Find where the given text appears and provide that cell's center as (x, y) coordinate. 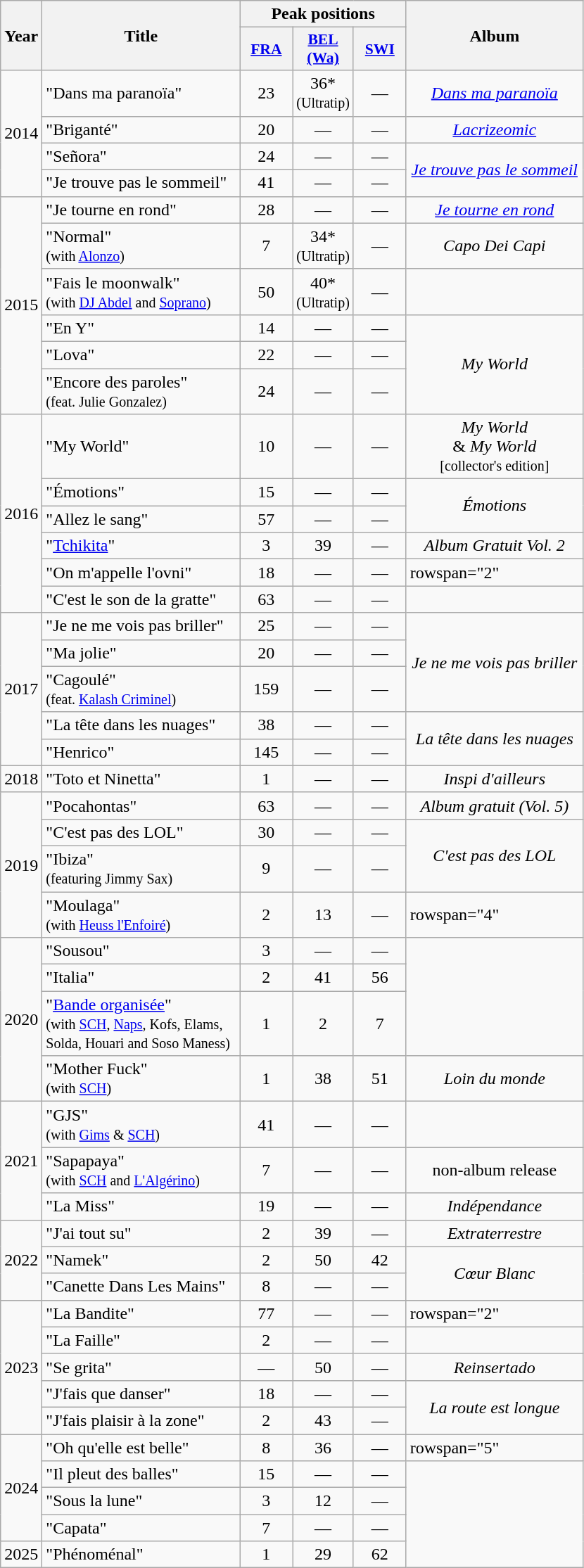
"C'est pas des LOL" (141, 832)
"Fais le moonwalk"(with DJ Abdel and Soprano) (141, 291)
"J'fais plaisir à la zone" (141, 1420)
Year (21, 35)
"C'est le son de la gratte" (141, 599)
Album Gratuit Vol. 2 (494, 546)
34*(Ultratip) (324, 246)
Je tourne en rond (494, 210)
2024 (21, 1487)
2025 (21, 1555)
Title (141, 35)
29 (324, 1555)
28 (266, 210)
57 (266, 519)
56 (380, 978)
22 (266, 355)
"GJS"(with Gims & SCH) (141, 1124)
2016 (21, 514)
"Tchikita" (141, 546)
"Émotions" (141, 492)
Cœur Blanc (494, 1273)
"Cagoulé" (feat. Kalash Criminel) (141, 689)
"Sapapaya"(with SCH and L'Algérino) (141, 1171)
SWI (380, 49)
"Moulaga"(with Heuss l'Enfoiré) (141, 914)
"Je ne me vois pas briller" (141, 626)
145 (266, 752)
"Toto et Ninetta" (141, 779)
"Mother Fuck"(with SCH) (141, 1079)
25 (266, 626)
Capo Dei Capi (494, 246)
"My World" (141, 447)
51 (380, 1079)
"Encore des paroles" (feat. Julie Gonzalez) (141, 391)
"Italia" (141, 978)
10 (266, 447)
43 (324, 1420)
rowspan="4" (494, 914)
"Briganté" (141, 129)
"Je tourne en rond" (141, 210)
BEL (Wa) (324, 49)
Lacrizeomic (494, 129)
"Pocahontas" (141, 805)
Je trouve pas le sommeil (494, 170)
"Il pleut des balles" (141, 1474)
Album (494, 35)
"En Y" (141, 328)
"La tête dans les nuages" (141, 725)
14 (266, 328)
2023 (21, 1367)
36 (324, 1447)
rowspan="5" (494, 1447)
2019 (21, 865)
Peak positions (323, 14)
2014 (21, 134)
62 (380, 1555)
La route est longue (494, 1407)
Reinsertado (494, 1367)
Album gratuit (Vol. 5) (494, 805)
42 (380, 1260)
"Señora" (141, 156)
"La Miss" (141, 1206)
159 (266, 689)
"Oh qu'elle est belle" (141, 1447)
"Sous la lune" (141, 1501)
"Ibiza"(featuring Jimmy Sax) (141, 868)
40*(Ultratip) (324, 291)
C'est pas des LOL (494, 855)
"La Faille" (141, 1340)
"Ma jolie" (141, 653)
77 (266, 1313)
"Dans ma paranoïa" (141, 93)
"On m'appelle l'ovni" (141, 573)
12 (324, 1501)
2018 (21, 779)
"La Bandite" (141, 1313)
Extraterrestre (494, 1233)
2021 (21, 1161)
non-album release (494, 1171)
"Lova" (141, 355)
Loin du monde (494, 1079)
"J'fais que danser" (141, 1394)
2015 (21, 305)
My World (494, 364)
"Canette Dans Les Mains" (141, 1287)
"Se grita" (141, 1367)
Inspi d'ailleurs (494, 779)
"Henrico" (141, 752)
"Allez le sang" (141, 519)
2017 (21, 689)
FRA (266, 49)
36*(Ultratip) (324, 93)
La tête dans les nuages (494, 739)
"Namek" (141, 1260)
Indépendance (494, 1206)
Émotions (494, 506)
Je ne me vois pas briller (494, 663)
30 (266, 832)
"J'ai tout su" (141, 1233)
2022 (21, 1260)
"Sousou" (141, 951)
My World & My World [collector's edition] (494, 447)
"Capata" (141, 1528)
19 (266, 1206)
13 (324, 914)
"Je trouve pas le sommeil" (141, 183)
2020 (21, 1020)
"Bande organisée"(with SCH, Naps, Kofs, Elams, Solda, Houari and Soso Maness) (141, 1024)
"Normal"(with Alonzo) (141, 246)
Dans ma paranoïa (494, 93)
9 (266, 868)
23 (266, 93)
"Phénoménal" (141, 1555)
